Determine the [x, y] coordinate at the center of the cell enclosing the given text.  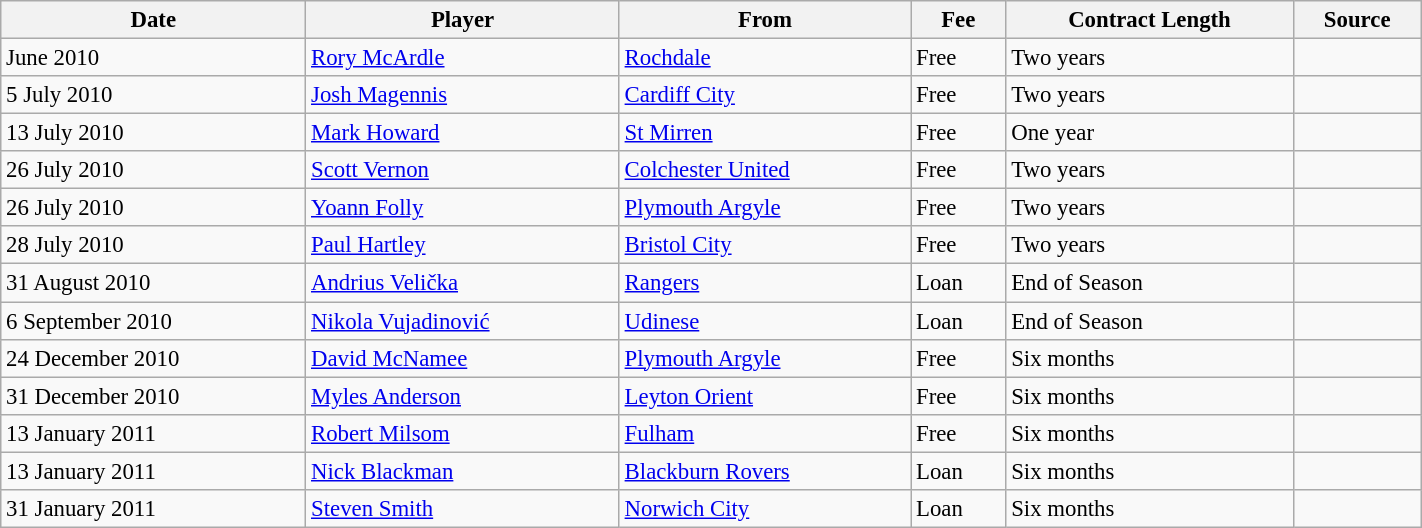
Leyton Orient [764, 396]
One year [1150, 133]
From [764, 20]
Norwich City [764, 509]
St Mirren [764, 133]
31 August 2010 [154, 283]
Colchester United [764, 170]
Andrius Velička [463, 283]
24 December 2010 [154, 358]
Myles Anderson [463, 396]
Paul Hartley [463, 245]
Nick Blackman [463, 471]
Rangers [764, 283]
13 July 2010 [154, 133]
Cardiff City [764, 95]
Yoann Folly [463, 208]
Rory McArdle [463, 58]
Steven Smith [463, 509]
Nikola Vujadinović [463, 321]
Robert Milsom [463, 433]
Josh Magennis [463, 95]
Rochdale [764, 58]
31 December 2010 [154, 396]
31 January 2011 [154, 509]
David McNamee [463, 358]
Scott Vernon [463, 170]
Blackburn Rovers [764, 471]
Player [463, 20]
Fulham [764, 433]
Source [1357, 20]
Date [154, 20]
June 2010 [154, 58]
6 September 2010 [154, 321]
Contract Length [1150, 20]
Mark Howard [463, 133]
Fee [958, 20]
28 July 2010 [154, 245]
Bristol City [764, 245]
Udinese [764, 321]
5 July 2010 [154, 95]
